Return the (X, Y) coordinate for the center point of the cell that contains the specified text.  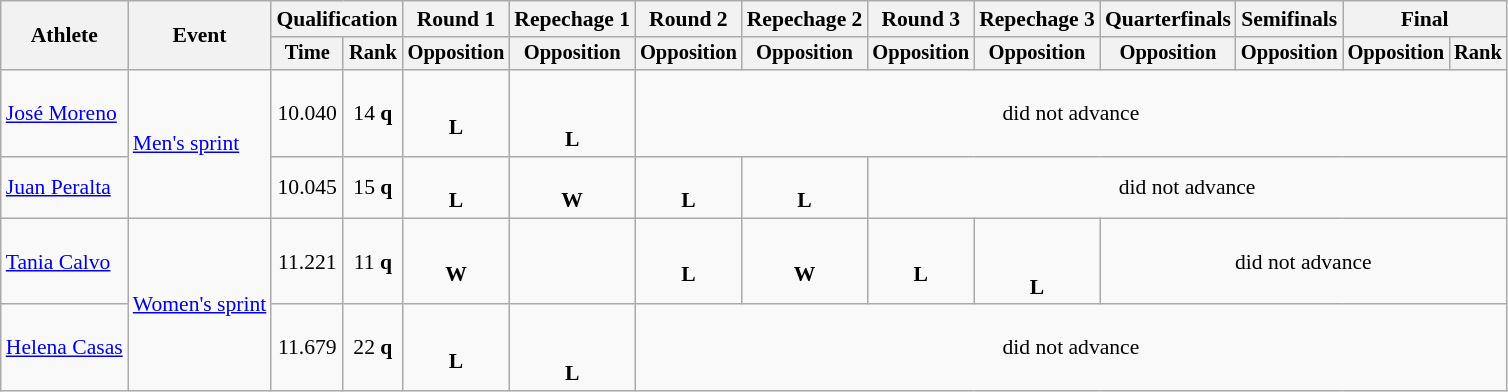
Helena Casas (64, 348)
Qualification (336, 19)
Repechage 2 (805, 19)
Final (1425, 19)
Juan Peralta (64, 188)
22 q (373, 348)
15 q (373, 188)
Round 3 (920, 19)
José Moreno (64, 114)
14 q (373, 114)
Quarterfinals (1168, 19)
Event (200, 36)
Round 2 (688, 19)
10.045 (307, 188)
Repechage 3 (1037, 19)
11 q (373, 262)
Men's sprint (200, 144)
Athlete (64, 36)
Women's sprint (200, 304)
11.679 (307, 348)
Repechage 1 (572, 19)
Tania Calvo (64, 262)
Round 1 (456, 19)
11.221 (307, 262)
Time (307, 54)
Semifinals (1290, 19)
10.040 (307, 114)
